Identify which cell holds the provided text, then report its (X, Y) central coordinate. 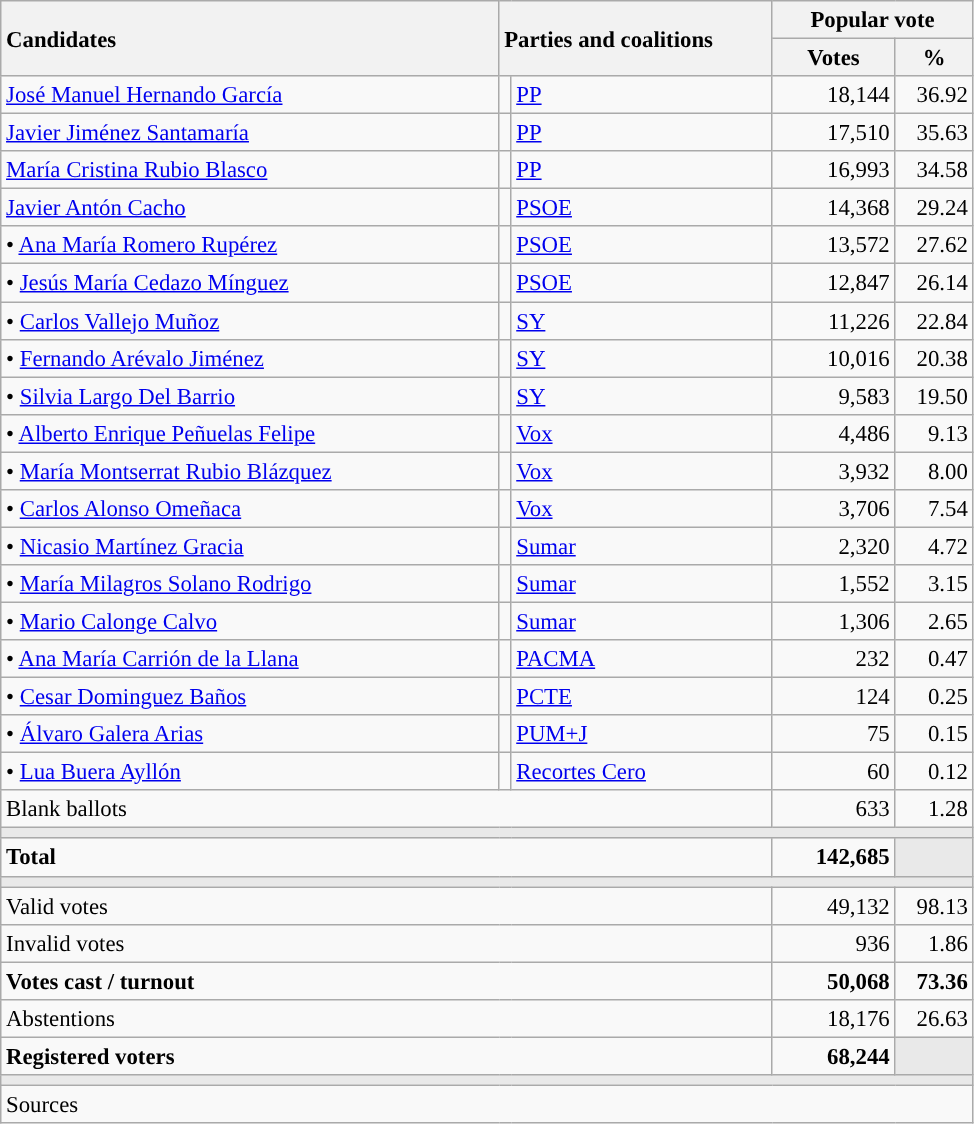
14,368 (834, 208)
22.84 (934, 321)
• Álvaro Galera Arias (250, 734)
34.58 (934, 170)
20.38 (934, 358)
35.63 (934, 133)
• Alberto Enrique Peñuelas Felipe (250, 433)
3,932 (834, 471)
17,510 (834, 133)
13,572 (834, 245)
• Nicasio Martínez Gracia (250, 546)
3,706 (834, 509)
27.62 (934, 245)
18,176 (834, 1019)
0.47 (934, 659)
Candidates (250, 38)
1,552 (834, 584)
Invalid votes (386, 943)
Javier Jiménez Santamaría (250, 133)
% (934, 58)
0.15 (934, 734)
• Carlos Vallejo Muñoz (250, 321)
10,016 (834, 358)
• Jesús María Cedazo Mínguez (250, 283)
7.54 (934, 509)
Abstentions (386, 1019)
75 (834, 734)
PUM+J (642, 734)
73.36 (934, 981)
• María Montserrat Rubio Blázquez (250, 471)
232 (834, 659)
9.13 (934, 433)
8.00 (934, 471)
11,226 (834, 321)
Votes cast / turnout (386, 981)
4,486 (834, 433)
124 (834, 697)
Votes (834, 58)
0.25 (934, 697)
9,583 (834, 396)
• Silvia Largo Del Barrio (250, 396)
María Cristina Rubio Blasco (250, 170)
633 (834, 809)
36.92 (934, 95)
50,068 (834, 981)
2,320 (834, 546)
• Carlos Alonso Omeñaca (250, 509)
1.28 (934, 809)
• Mario Calonge Calvo (250, 621)
26.14 (934, 283)
3.15 (934, 584)
936 (834, 943)
2.65 (934, 621)
68,244 (834, 1056)
• Cesar Dominguez Baños (250, 697)
PACMA (642, 659)
142,685 (834, 858)
Registered voters (386, 1056)
• Ana María Romero Rupérez (250, 245)
Recortes Cero (642, 772)
José Manuel Hernando García (250, 95)
18,144 (834, 95)
• Lua Buera Ayllón (250, 772)
• Ana María Carrión de la Llana (250, 659)
Javier Antón Cacho (250, 208)
• Fernando Arévalo Jiménez (250, 358)
• María Milagros Solano Rodrigo (250, 584)
1,306 (834, 621)
Popular vote (872, 20)
Total (386, 858)
12,847 (834, 283)
16,993 (834, 170)
29.24 (934, 208)
Sources (487, 1104)
1.86 (934, 943)
26.63 (934, 1019)
4.72 (934, 546)
49,132 (834, 906)
60 (834, 772)
0.12 (934, 772)
19.50 (934, 396)
Parties and coalitions (636, 38)
98.13 (934, 906)
PCTE (642, 697)
Blank ballots (386, 809)
Valid votes (386, 906)
